Determine the (X, Y) coordinate at the center of the cell enclosing the given text.  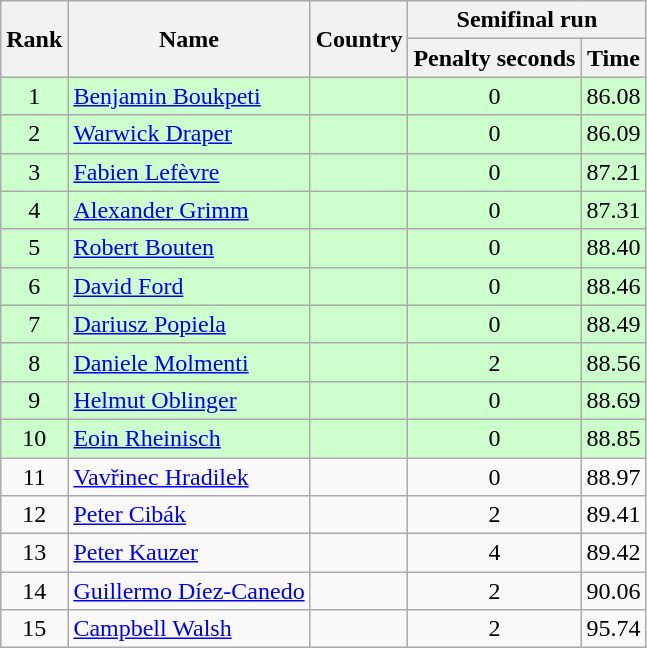
Dariusz Popiela (189, 324)
86.09 (614, 134)
7 (34, 324)
88.69 (614, 400)
Warwick Draper (189, 134)
88.49 (614, 324)
Semifinal run (527, 20)
Eoin Rheinisch (189, 438)
88.85 (614, 438)
12 (34, 515)
88.40 (614, 248)
Name (189, 39)
87.21 (614, 172)
Daniele Molmenti (189, 362)
90.06 (614, 591)
Campbell Walsh (189, 629)
13 (34, 553)
Rank (34, 39)
Penalty seconds (494, 58)
David Ford (189, 286)
88.56 (614, 362)
87.31 (614, 210)
Alexander Grimm (189, 210)
14 (34, 591)
Guillermo Díez-Canedo (189, 591)
10 (34, 438)
1 (34, 96)
95.74 (614, 629)
86.08 (614, 96)
Fabien Lefèvre (189, 172)
3 (34, 172)
11 (34, 477)
88.46 (614, 286)
Robert Bouten (189, 248)
Benjamin Boukpeti (189, 96)
89.42 (614, 553)
Peter Cibák (189, 515)
Country (359, 39)
Peter Kauzer (189, 553)
Time (614, 58)
5 (34, 248)
8 (34, 362)
88.97 (614, 477)
Vavřinec Hradilek (189, 477)
6 (34, 286)
89.41 (614, 515)
15 (34, 629)
Helmut Oblinger (189, 400)
9 (34, 400)
